Return [x, y] of the center of cell containing provided text 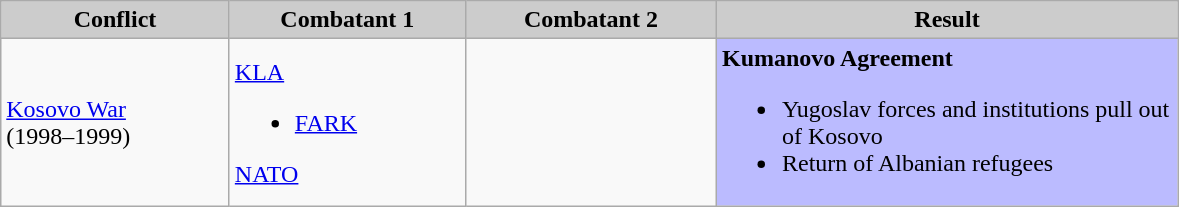
Conflict [116, 20]
Result [946, 20]
Combatant 2 [590, 20]
KLA FARK NATO [347, 122]
Combatant 1 [347, 20]
Kosovo War(1998–1999) [116, 122]
Kumanovo AgreementYugoslav forces and institutions pull out of KosovoReturn of Albanian refugees [946, 122]
